For the text-containing cell, return its midpoint in [x, y] coordinate format. 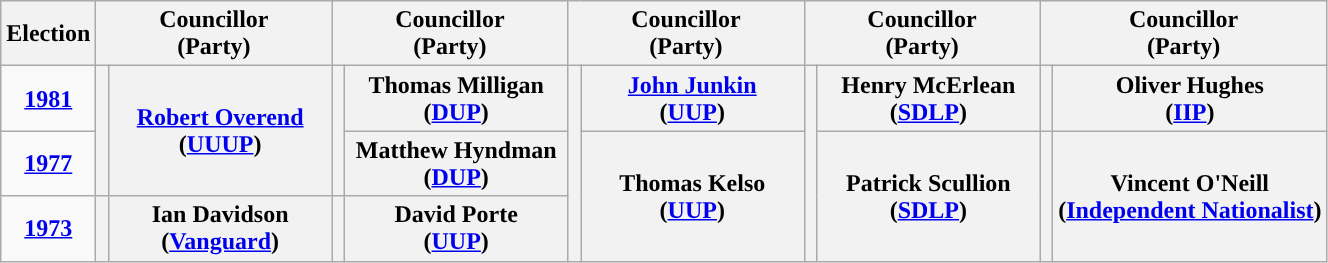
1973 [48, 228]
Election [48, 34]
Thomas Kelso (UUP) [692, 196]
Patrick Scullion (SDLP) [929, 196]
Henry McErlean (SDLP) [929, 98]
Vincent O'Neill (Independent Nationalist) [1190, 196]
1981 [48, 98]
Matthew Hyndman (DUP) [456, 164]
John Junkin (UUP) [692, 98]
1977 [48, 164]
Ian Davidson (Vanguard) [220, 228]
Robert Overend (UUUP) [220, 131]
David Porte (UUP) [456, 228]
Thomas Milligan (DUP) [456, 98]
Oliver Hughes (IIP) [1190, 98]
